Scan for the cell matching the given text and deliver its [X, Y] coordinate at center. 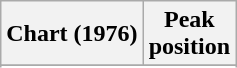
Chart (1976) [72, 34]
Peakposition [189, 34]
